Search for the cell housing the specified text and yield its (x, y) center coordinate. 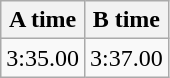
3:35.00 (43, 58)
A time (43, 20)
3:37.00 (126, 58)
B time (126, 20)
